Locate the cell with the specified text and output its (x, y) center coordinate. 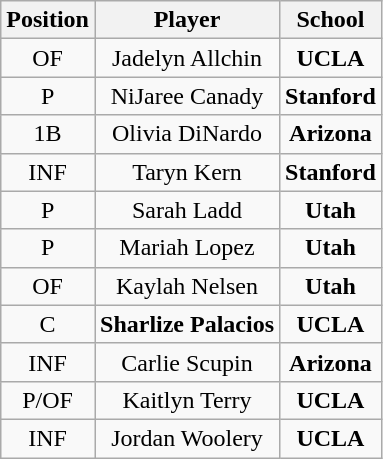
Carlie Scupin (186, 362)
School (331, 20)
Sharlize Palacios (186, 324)
Kaitlyn Terry (186, 400)
NiJaree Canady (186, 96)
Player (186, 20)
Position (48, 20)
Kaylah Nelsen (186, 286)
C (48, 324)
Olivia DiNardo (186, 134)
Mariah Lopez (186, 248)
Jadelyn Allchin (186, 58)
1B (48, 134)
Taryn Kern (186, 172)
Sarah Ladd (186, 210)
P/OF (48, 400)
Jordan Woolery (186, 438)
